Find where the given text appears and provide that cell's center as [X, Y] coordinate. 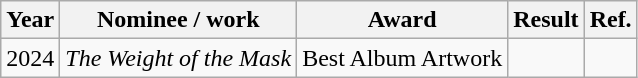
The Weight of the Mask [178, 58]
2024 [30, 58]
Award [402, 20]
Ref. [610, 20]
Best Album Artwork [402, 58]
Result [546, 20]
Year [30, 20]
Nominee / work [178, 20]
